Provide the [x, y] coordinate of the cell's center where the given text is located.  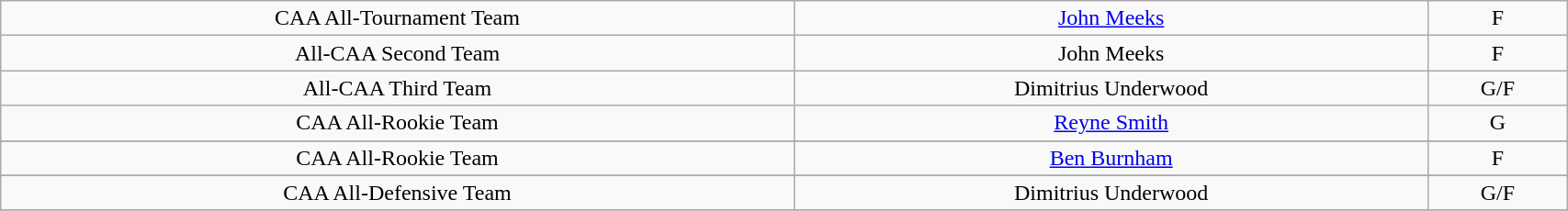
Ben Burnham [1111, 158]
Reyne Smith [1111, 123]
All-CAA Third Team [397, 88]
G [1497, 123]
CAA All-Tournament Team [397, 18]
CAA All-Defensive Team [397, 193]
All-CAA Second Team [397, 53]
